Search for the cell housing the specified text and yield its [x, y] center coordinate. 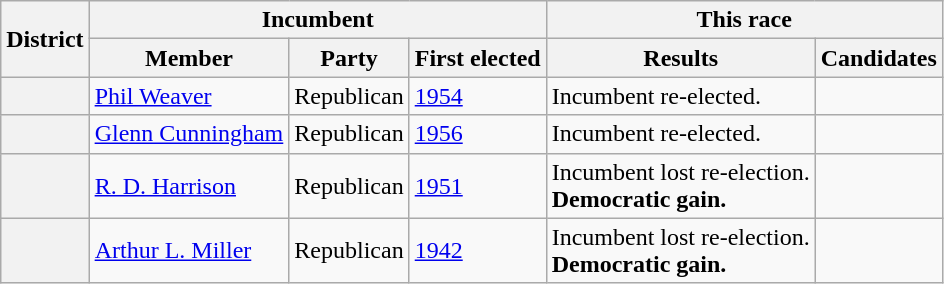
District [45, 39]
1951 [478, 186]
Phil Weaver [189, 96]
Glenn Cunningham [189, 134]
R. D. Harrison [189, 186]
Results [680, 58]
Member [189, 58]
This race [744, 20]
First elected [478, 58]
Incumbent [318, 20]
1956 [478, 134]
1942 [478, 250]
Arthur L. Miller [189, 250]
Candidates [878, 58]
Party [349, 58]
1954 [478, 96]
